Pinpoint the cell where the given text exists, returning its (X, Y) midpoint coordinate. 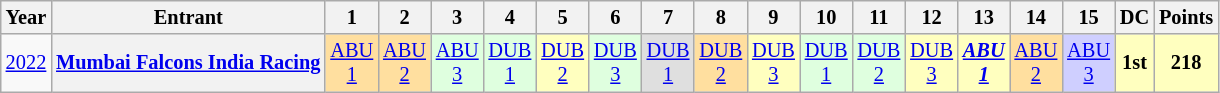
Points (1186, 17)
1 (352, 17)
15 (1088, 17)
13 (984, 17)
4 (510, 17)
11 (880, 17)
9 (774, 17)
DC (1134, 17)
Year (26, 17)
6 (616, 17)
Mumbai Falcons India Racing (188, 63)
Entrant (188, 17)
12 (932, 17)
7 (668, 17)
10 (826, 17)
2 (404, 17)
3 (458, 17)
2022 (26, 63)
5 (562, 17)
14 (1036, 17)
8 (720, 17)
1st (1134, 63)
218 (1186, 63)
